Output the [X, Y] coordinate of the center of the cell containing the given text.  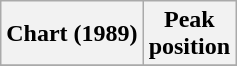
Peakposition [189, 34]
Chart (1989) [72, 34]
